Detect which cell encompasses the target text, then output its [x, y] center coordinate. 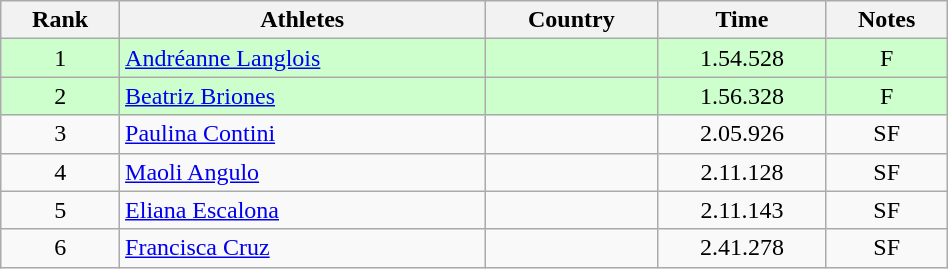
5 [60, 210]
2.05.926 [742, 134]
2.41.278 [742, 248]
2 [60, 96]
2.11.128 [742, 172]
1.54.528 [742, 58]
1.56.328 [742, 96]
2.11.143 [742, 210]
Athletes [302, 20]
Maoli Angulo [302, 172]
Francisca Cruz [302, 248]
1 [60, 58]
Paulina Contini [302, 134]
Beatriz Briones [302, 96]
3 [60, 134]
6 [60, 248]
Country [572, 20]
Notes [886, 20]
Time [742, 20]
Eliana Escalona [302, 210]
4 [60, 172]
Andréanne Langlois [302, 58]
Rank [60, 20]
